Determine the [X, Y] coordinate at the center of the cell enclosing the given text.  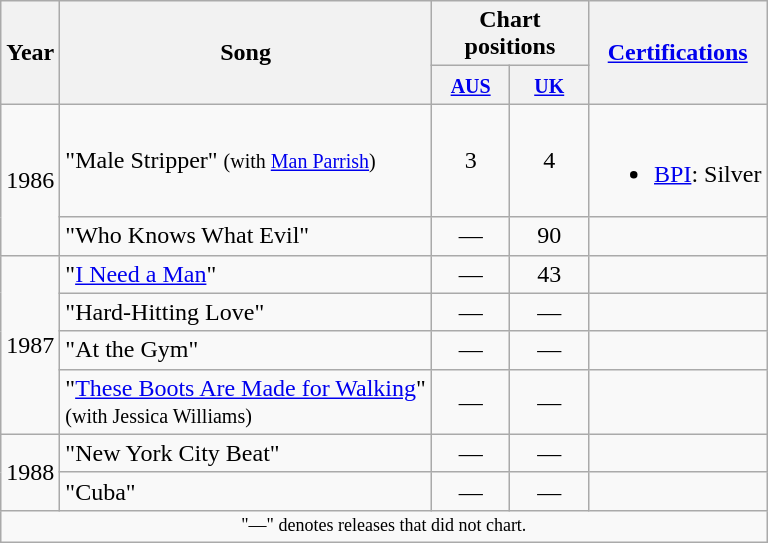
1988 [30, 472]
Chart positions [510, 34]
"—" denotes releases that did not chart. [384, 526]
1986 [30, 180]
Certifications [677, 52]
UK [550, 85]
"These Boots Are Made for Walking" (with Jessica Williams) [246, 402]
AUS [470, 85]
"Male Stripper" (with Man Parrish) [246, 160]
1987 [30, 344]
"Hard-Hitting Love" [246, 312]
"I Need a Man" [246, 274]
"New York City Beat" [246, 453]
Year [30, 52]
Song [246, 52]
90 [550, 236]
"Who Knows What Evil" [246, 236]
3 [470, 160]
BPI: Silver [677, 160]
43 [550, 274]
"Cuba" [246, 491]
"At the Gym" [246, 350]
4 [550, 160]
